Determine the [x, y] coordinate at the center of the cell enclosing the given text.  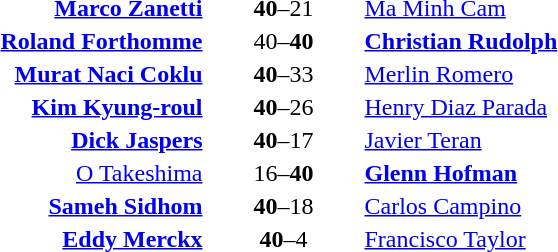
40–26 [284, 107]
40–33 [284, 74]
40–17 [284, 140]
16–40 [284, 173]
40–18 [284, 206]
40–40 [284, 41]
